Find where the given text appears and provide that cell's center as [x, y] coordinate. 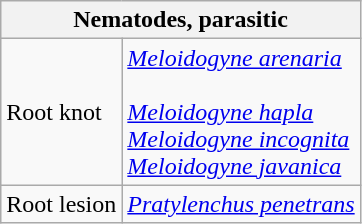
Pratylenchus penetrans [241, 204]
Nematodes, parasitic [180, 20]
Root knot [62, 112]
Root lesion [62, 204]
Meloidogyne arenariaMeloidogyne hapla Meloidogyne incognita Meloidogyne javanica [241, 112]
